Return the [X, Y] coordinate for the center point of the cell that contains the specified text.  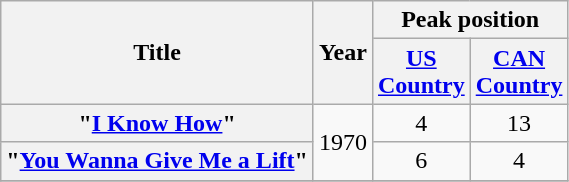
6 [421, 161]
CANCountry [519, 72]
Peak position [470, 20]
Title [158, 52]
Year [342, 52]
1970 [342, 142]
"You Wanna Give Me a Lift" [158, 161]
"I Know How" [158, 123]
USCountry [421, 72]
13 [519, 123]
